From the cell containing the given text, extract its center point as (x, y) coordinate. 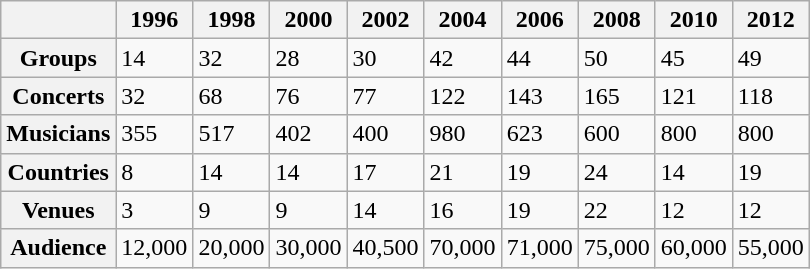
Concerts (58, 96)
60,000 (694, 248)
Musicians (58, 134)
Audience (58, 248)
355 (154, 134)
623 (540, 134)
77 (386, 96)
2006 (540, 20)
122 (462, 96)
28 (308, 58)
70,000 (462, 248)
8 (154, 172)
17 (386, 172)
55,000 (770, 248)
45 (694, 58)
2012 (770, 20)
21 (462, 172)
1998 (232, 20)
22 (616, 210)
20,000 (232, 248)
Countries (58, 172)
2000 (308, 20)
980 (462, 134)
517 (232, 134)
76 (308, 96)
3 (154, 210)
42 (462, 58)
30 (386, 58)
Venues (58, 210)
24 (616, 172)
2002 (386, 20)
402 (308, 134)
44 (540, 58)
400 (386, 134)
600 (616, 134)
16 (462, 210)
12,000 (154, 248)
49 (770, 58)
68 (232, 96)
2004 (462, 20)
2010 (694, 20)
121 (694, 96)
165 (616, 96)
118 (770, 96)
50 (616, 58)
2008 (616, 20)
Groups (58, 58)
30,000 (308, 248)
143 (540, 96)
1996 (154, 20)
75,000 (616, 248)
71,000 (540, 248)
40,500 (386, 248)
